Detect which cell encompasses the target text, then output its (x, y) center coordinate. 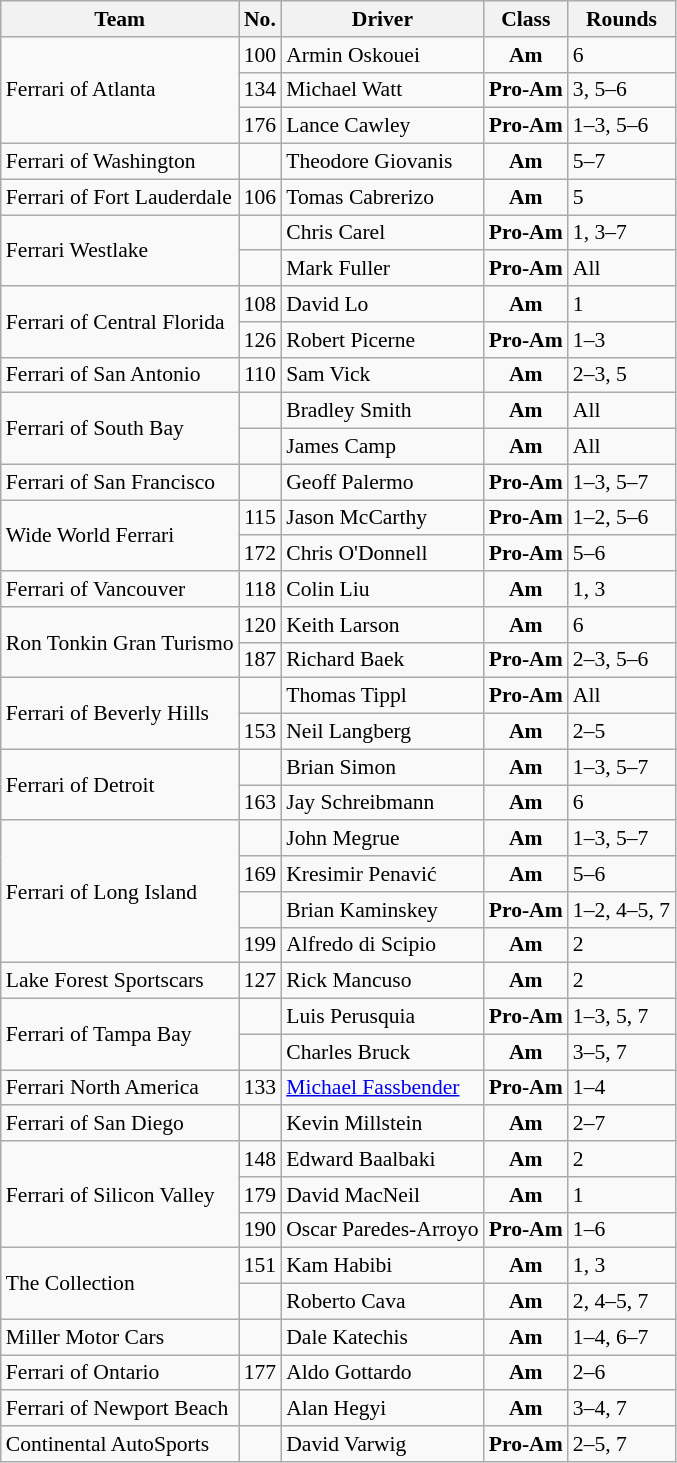
Ferrari of Atlanta (120, 90)
Geoff Palermo (382, 482)
2–3, 5–6 (622, 660)
Rick Mancuso (382, 981)
2, 4–5, 7 (622, 1302)
Ferrari of Fort Lauderdale (120, 197)
Ferrari of Ontario (120, 1373)
1–3, 5–6 (622, 126)
Sam Vick (382, 375)
John Megrue (382, 839)
Richard Baek (382, 660)
Ferrari of San Francisco (120, 482)
108 (260, 304)
3, 5–6 (622, 90)
1–4, 6–7 (622, 1337)
Miller Motor Cars (120, 1337)
176 (260, 126)
Team (120, 19)
127 (260, 981)
Brian Simon (382, 767)
Jason McCarthy (382, 518)
177 (260, 1373)
Ron Tonkin Gran Turismo (120, 642)
1–3, 5, 7 (622, 1017)
The Collection (120, 1284)
1–2, 5–6 (622, 518)
148 (260, 1159)
Jay Schreibmann (382, 803)
David MacNeil (382, 1195)
Ferrari of Vancouver (120, 589)
1–3 (622, 340)
Chris O'Donnell (382, 554)
No. (260, 19)
187 (260, 660)
Edward Baalbaki (382, 1159)
110 (260, 375)
199 (260, 945)
2–5, 7 (622, 1444)
Aldo Gottardo (382, 1373)
163 (260, 803)
Ferrari of Beverly Hills (120, 714)
Ferrari of San Antonio (120, 375)
153 (260, 732)
Ferrari of Washington (120, 162)
115 (260, 518)
Kam Habibi (382, 1266)
Mark Fuller (382, 269)
Ferrari North America (120, 1088)
Neil Langberg (382, 732)
Ferrari of Detroit (120, 784)
Lake Forest Sportscars (120, 981)
James Camp (382, 447)
134 (260, 90)
1–6 (622, 1230)
5 (622, 197)
2–5 (622, 732)
Michael Watt (382, 90)
Kresimir Penavić (382, 874)
Oscar Paredes-Arroyo (382, 1230)
Class (526, 19)
David Varwig (382, 1444)
Charles Bruck (382, 1052)
Ferrari of Silicon Valley (120, 1194)
Ferrari Westlake (120, 250)
Armin Oskouei (382, 55)
Luis Perusquia (382, 1017)
2–6 (622, 1373)
120 (260, 625)
Thomas Tippl (382, 696)
2–7 (622, 1124)
172 (260, 554)
Wide World Ferrari (120, 536)
Lance Cawley (382, 126)
3–5, 7 (622, 1052)
Kevin Millstein (382, 1124)
Ferrari of San Diego (120, 1124)
Driver (382, 19)
Ferrari of South Bay (120, 428)
Keith Larson (382, 625)
Continental AutoSports (120, 1444)
Dale Katechis (382, 1337)
Bradley Smith (382, 411)
David Lo (382, 304)
Ferrari of Tampa Bay (120, 1034)
5–7 (622, 162)
106 (260, 197)
Brian Kaminskey (382, 910)
1, 3–7 (622, 233)
Alan Hegyi (382, 1409)
Roberto Cava (382, 1302)
Theodore Giovanis (382, 162)
133 (260, 1088)
Colin Liu (382, 589)
126 (260, 340)
2–3, 5 (622, 375)
Rounds (622, 19)
169 (260, 874)
118 (260, 589)
Ferrari of Long Island (120, 892)
151 (260, 1266)
3–4, 7 (622, 1409)
Ferrari of Newport Beach (120, 1409)
1–4 (622, 1088)
Robert Picerne (382, 340)
Chris Carel (382, 233)
Ferrari of Central Florida (120, 322)
Alfredo di Scipio (382, 945)
1–2, 4–5, 7 (622, 910)
179 (260, 1195)
190 (260, 1230)
100 (260, 55)
Michael Fassbender (382, 1088)
Tomas Cabrerizo (382, 197)
